Find where the given text appears and provide that cell's center as (x, y) coordinate. 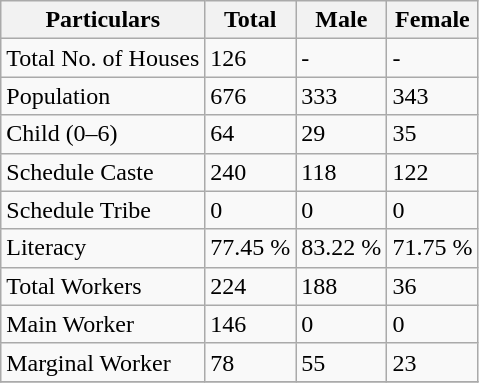
Population (103, 96)
35 (432, 134)
126 (250, 58)
240 (250, 172)
29 (342, 134)
224 (250, 286)
118 (342, 172)
71.75 % (432, 248)
Child (0–6) (103, 134)
188 (342, 286)
676 (250, 96)
Literacy (103, 248)
Particulars (103, 20)
146 (250, 324)
Total (250, 20)
Schedule Tribe (103, 210)
Total Workers (103, 286)
Male (342, 20)
36 (432, 286)
Female (432, 20)
64 (250, 134)
Main Worker (103, 324)
333 (342, 96)
23 (432, 362)
122 (432, 172)
55 (342, 362)
Marginal Worker (103, 362)
Total No. of Houses (103, 58)
78 (250, 362)
83.22 % (342, 248)
Schedule Caste (103, 172)
343 (432, 96)
77.45 % (250, 248)
